Output the [x, y] coordinate of the center of the cell containing the given text.  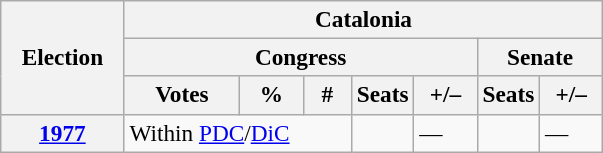
Senate [540, 57]
Election [62, 56]
# [327, 95]
Within PDC/DiC [238, 133]
1977 [62, 133]
Votes [182, 95]
Congress [300, 57]
Catalonia [364, 19]
% [272, 95]
